Output the [X, Y] coordinate of the center of the cell containing the given text.  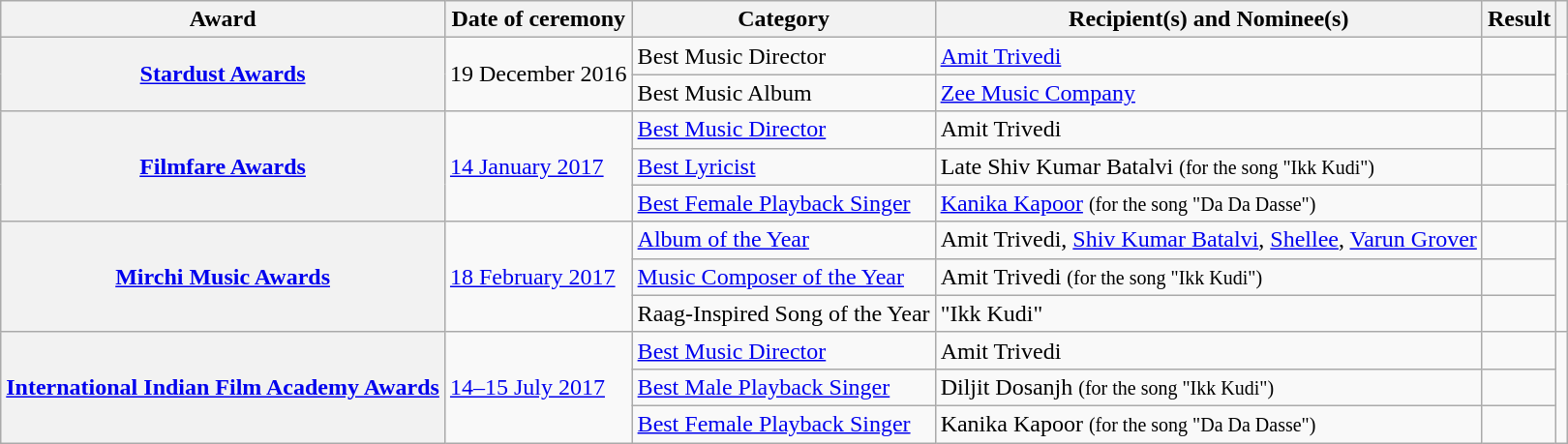
Recipient(s) and Nominee(s) [1208, 19]
Best Lyricist [784, 166]
Best Male Playback Singer [784, 387]
18 February 2017 [538, 277]
Award [223, 19]
Result [1519, 19]
Stardust Awards [223, 74]
Best Music Album [784, 93]
Mirchi Music Awards [223, 277]
Date of ceremony [538, 19]
Late Shiv Kumar Batalvi (for the song "Ikk Kudi") [1208, 166]
Diljit Dosanjh (for the song "Ikk Kudi") [1208, 387]
Album of the Year [784, 240]
Amit Trivedi (for the song "Ikk Kudi") [1208, 277]
Category [784, 19]
Filmfare Awards [223, 166]
19 December 2016 [538, 74]
14–15 July 2017 [538, 387]
International Indian Film Academy Awards [223, 387]
Raag-Inspired Song of the Year [784, 313]
14 January 2017 [538, 166]
"Ikk Kudi" [1208, 313]
Music Composer of the Year [784, 277]
Amit Trivedi, Shiv Kumar Batalvi, Shellee, Varun Grover [1208, 240]
Zee Music Company [1208, 93]
